For the text-containing cell, return its midpoint in [x, y] coordinate format. 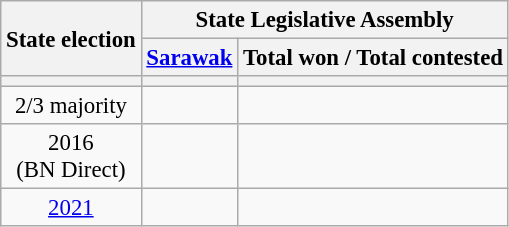
2016(BN Direct) [71, 156]
State Legislative Assembly [324, 20]
Sarawak [190, 58]
2/3 majority [71, 106]
Total won / Total contested [374, 58]
2021 [71, 208]
State election [71, 38]
